Return (X, Y) of the center of cell containing provided text 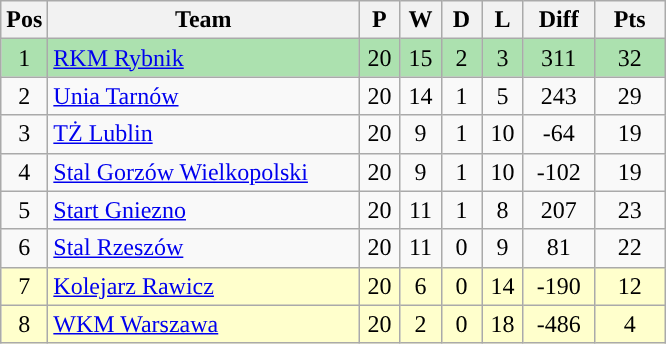
23 (630, 210)
Stal Gorzów Wielkopolski (204, 172)
Start Gniezno (204, 210)
81 (558, 248)
TŻ Lublin (204, 134)
Pos (24, 20)
12 (630, 286)
18 (502, 324)
32 (630, 58)
W (420, 20)
243 (558, 96)
Stal Rzeszów (204, 248)
Unia Tarnów (204, 96)
22 (630, 248)
15 (420, 58)
-64 (558, 134)
WKM Warszawa (204, 324)
Diff (558, 20)
D (462, 20)
L (502, 20)
207 (558, 210)
P (380, 20)
311 (558, 58)
-486 (558, 324)
7 (24, 286)
Pts (630, 20)
-102 (558, 172)
Team (204, 20)
-190 (558, 286)
RKM Rybnik (204, 58)
Kolejarz Rawicz (204, 286)
29 (630, 96)
